Output the (X, Y) coordinate of the center of the cell containing the given text.  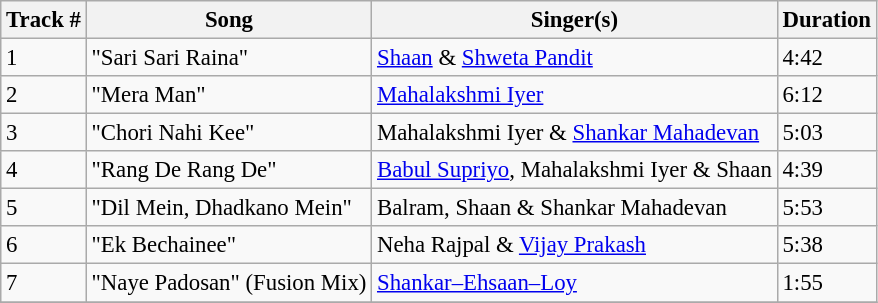
"Chori Nahi Kee" (228, 133)
6:12 (826, 95)
5 (44, 208)
"Naye Padosan" (Fusion Mix) (228, 283)
6 (44, 245)
"Ek Bechainee" (228, 245)
Mahalakshmi Iyer (574, 95)
5:03 (826, 133)
4:39 (826, 170)
"Dil Mein, Dhadkano Mein" (228, 208)
Mahalakshmi Iyer & Shankar Mahadevan (574, 133)
4 (44, 170)
Track # (44, 20)
Balram, Shaan & Shankar Mahadevan (574, 208)
Song (228, 20)
"Mera Man" (228, 95)
Babul Supriyo, Mahalakshmi Iyer & Shaan (574, 170)
Neha Rajpal & Vijay Prakash (574, 245)
Shankar–Ehsaan–Loy (574, 283)
4:42 (826, 58)
"Sari Sari Raina" (228, 58)
2 (44, 95)
7 (44, 283)
1:55 (826, 283)
1 (44, 58)
Singer(s) (574, 20)
"Rang De Rang De" (228, 170)
Duration (826, 20)
Shaan & Shweta Pandit (574, 58)
3 (44, 133)
5:38 (826, 245)
5:53 (826, 208)
